Locate the cell with the specified text and output its (x, y) center coordinate. 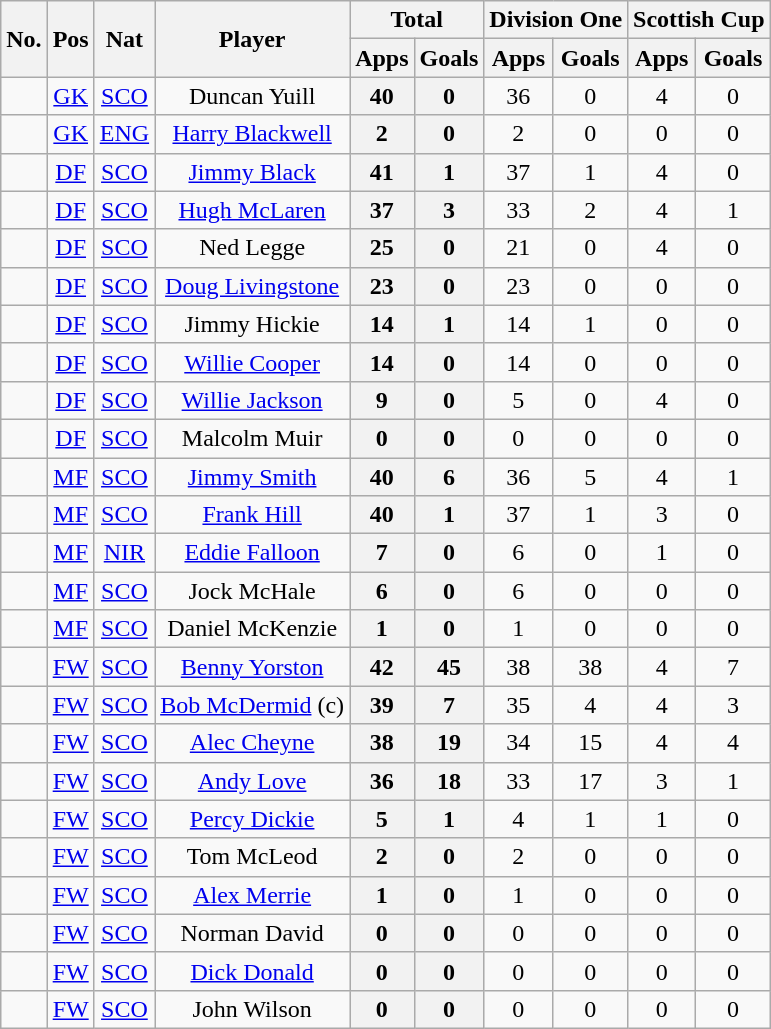
Dick Donald (252, 971)
Norman David (252, 933)
Jimmy Smith (252, 477)
Scottish Cup (699, 20)
39 (382, 705)
Pos (70, 39)
25 (382, 248)
Jimmy Black (252, 172)
No. (24, 39)
18 (449, 781)
45 (449, 667)
Duncan Yuill (252, 96)
Alex Merrie (252, 895)
Jimmy Hickie (252, 324)
15 (590, 743)
Bob McDermid (c) (252, 705)
42 (382, 667)
Total (417, 20)
Daniel McKenzie (252, 629)
Player (252, 39)
John Wilson (252, 1009)
Division One (556, 20)
Harry Blackwell (252, 134)
Nat (124, 39)
Willie Cooper (252, 362)
Hugh McLaren (252, 210)
34 (518, 743)
Frank Hill (252, 515)
9 (382, 400)
41 (382, 172)
Doug Livingstone (252, 286)
Andy Love (252, 781)
Benny Yorston (252, 667)
19 (449, 743)
Alec Cheyne (252, 743)
Percy Dickie (252, 819)
ENG (124, 134)
Eddie Falloon (252, 553)
17 (590, 781)
Willie Jackson (252, 400)
Malcolm Muir (252, 438)
Ned Legge (252, 248)
35 (518, 705)
Jock McHale (252, 591)
Tom McLeod (252, 857)
21 (518, 248)
NIR (124, 553)
